Detect which cell encompasses the target text, then output its (X, Y) center coordinate. 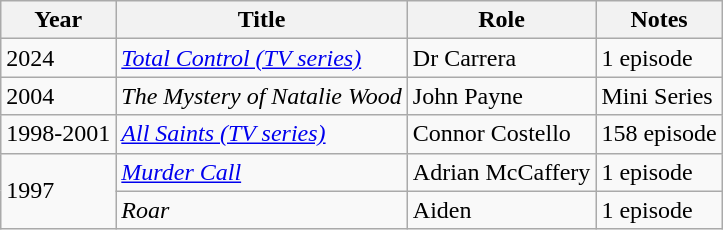
2004 (58, 96)
Title (262, 20)
Dr Carrera (502, 58)
The Mystery of Natalie Wood (262, 96)
158 episode (659, 134)
Mini Series (659, 96)
Roar (262, 210)
Year (58, 20)
John Payne (502, 96)
Notes (659, 20)
Total Control (TV series) (262, 58)
Role (502, 20)
All Saints (TV series) (262, 134)
2024 (58, 58)
1998-2001 (58, 134)
Adrian McCaffery (502, 172)
Murder Call (262, 172)
1997 (58, 191)
Aiden (502, 210)
Connor Costello (502, 134)
